Return [X, Y] of the center of cell containing provided text 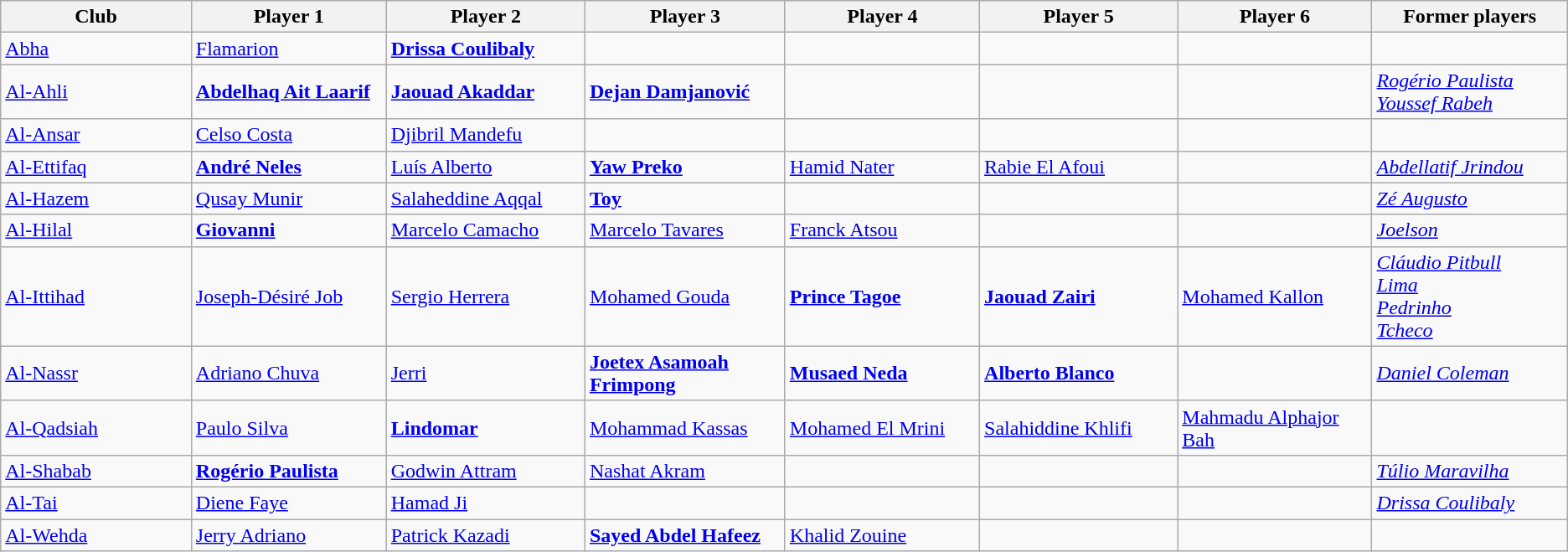
Marcelo Camacho [486, 230]
Daniel Coleman [1469, 374]
Cláudio Pitbull Lima Pedrinho Tcheco [1469, 297]
Player 6 [1275, 17]
Diene Faye [288, 503]
Abdellatif Jrindou [1469, 167]
Godwin Attram [486, 471]
Al-Ittihad [96, 297]
Al-Hazem [96, 199]
Joetex Asamoah Frimpong [685, 374]
Hamad Ji [486, 503]
Dejan Damjanović [685, 92]
Player 5 [1079, 17]
Djibril Mandefu [486, 135]
Player 4 [882, 17]
Toy [685, 199]
Jerry Adriano [288, 535]
Jaouad Akaddar [486, 92]
Al-Tai [96, 503]
Marcelo Tavares [685, 230]
Zé Augusto [1469, 199]
Rogério Paulista Youssef Rabeh [1469, 92]
Joseph-Désiré Job [288, 297]
Rabie El Afoui [1079, 167]
Alberto Blanco [1079, 374]
Salaheddine Aqqal [486, 199]
Abha [96, 49]
Sayed Abdel Hafeez [685, 535]
Patrick Kazadi [486, 535]
Mahmadu Alphajor Bah [1275, 427]
Jerri [486, 374]
Player 1 [288, 17]
Al-Hilal [96, 230]
Club [96, 17]
Player 2 [486, 17]
Joelson [1469, 230]
Mohammad Kassas [685, 427]
Lindomar [486, 427]
Túlio Maravilha [1469, 471]
Flamarion [288, 49]
Giovanni [288, 230]
Celso Costa [288, 135]
Sergio Herrera [486, 297]
Former players [1469, 17]
Player 3 [685, 17]
Adriano Chuva [288, 374]
Mohamed El Mrini [882, 427]
Al-Shabab [96, 471]
Mohamed Kallon [1275, 297]
Mohamed Gouda [685, 297]
Prince Tagoe [882, 297]
Salahiddine Khlifi [1079, 427]
Hamid Nater [882, 167]
Al-Wehda [96, 535]
Paulo Silva [288, 427]
Khalid Zouine [882, 535]
Rogério Paulista [288, 471]
Al-Ahli [96, 92]
Al-Nassr [96, 374]
Jaouad Zairi [1079, 297]
André Neles [288, 167]
Qusay Munir [288, 199]
Musaed Neda [882, 374]
Luís Alberto [486, 167]
Al-Ansar [96, 135]
Franck Atsou [882, 230]
Al-Ettifaq [96, 167]
Al-Qadsiah [96, 427]
Nashat Akram [685, 471]
Abdelhaq Ait Laarif [288, 92]
Yaw Preko [685, 167]
